Determine the (x, y) coordinate at the center of the cell enclosing the given text.  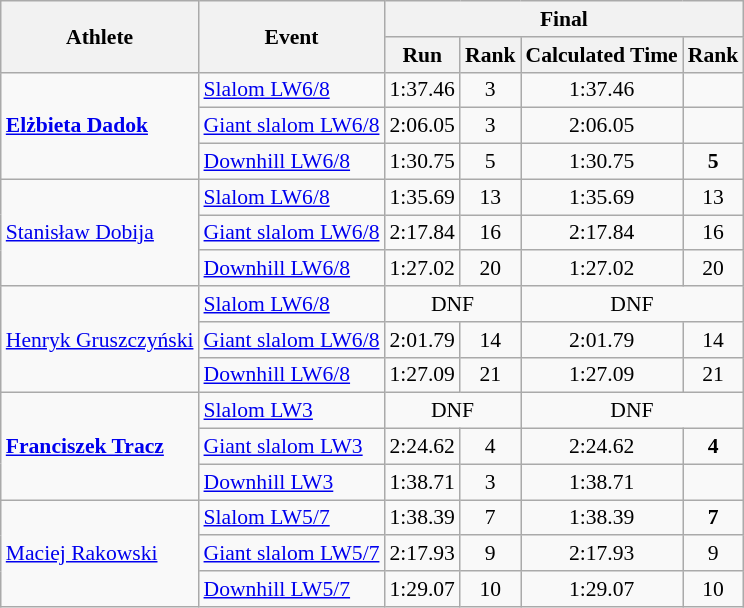
Giant slalom LW5/7 (292, 554)
Maciej Rakowski (100, 554)
Calculated Time (602, 55)
Final (564, 19)
Slalom LW5/7 (292, 518)
Downhill LW3 (292, 482)
Slalom LW3 (292, 411)
Stanisław Dobija (100, 232)
Run (422, 55)
Elżbieta Dadok (100, 126)
Franciszek Tracz (100, 446)
Giant slalom LW3 (292, 447)
Henryk Gruszczyński (100, 340)
Athlete (100, 36)
Downhill LW5/7 (292, 589)
Event (292, 36)
